Extract the [X, Y] coordinate from the center of the cell holding the provided text.  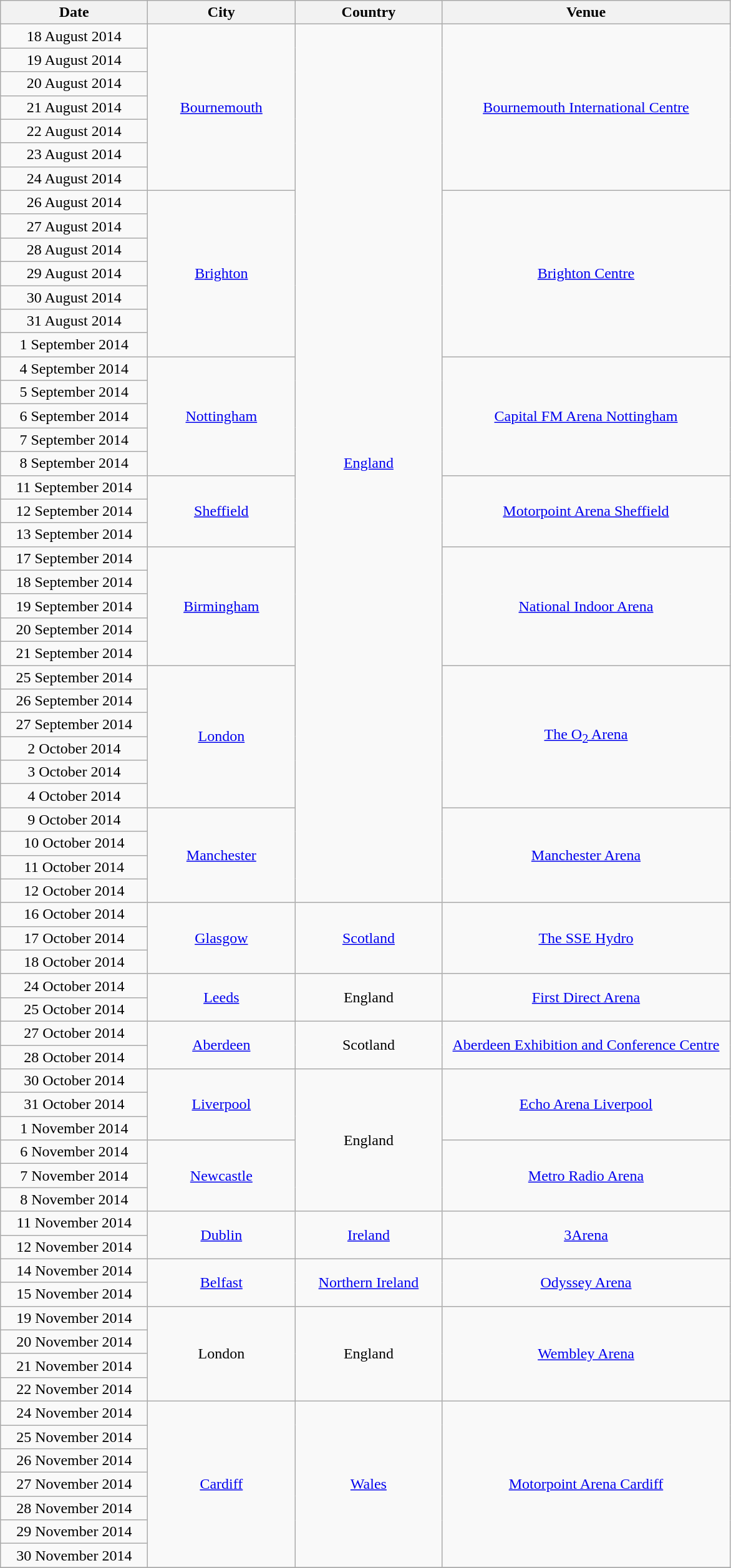
19 August 2014 [74, 60]
Birmingham [221, 606]
12 October 2014 [74, 891]
11 November 2014 [74, 1223]
9 October 2014 [74, 820]
27 November 2014 [74, 1484]
Cardiff [221, 1484]
Leeds [221, 997]
Liverpool [221, 1105]
25 October 2014 [74, 1009]
24 August 2014 [74, 178]
28 October 2014 [74, 1057]
4 September 2014 [74, 369]
City [221, 12]
22 August 2014 [74, 131]
12 September 2014 [74, 511]
27 August 2014 [74, 226]
National Indoor Arena [586, 606]
4 October 2014 [74, 796]
21 August 2014 [74, 107]
26 August 2014 [74, 202]
11 September 2014 [74, 487]
Dublin [221, 1235]
31 August 2014 [74, 321]
3 October 2014 [74, 772]
31 October 2014 [74, 1105]
5 September 2014 [74, 392]
First Direct Arena [586, 997]
18 October 2014 [74, 962]
15 November 2014 [74, 1294]
12 November 2014 [74, 1247]
Bournemouth International Centre [586, 107]
28 August 2014 [74, 249]
The SSE Hydro [586, 938]
Nottingham [221, 416]
Date [74, 12]
28 November 2014 [74, 1508]
21 September 2014 [74, 653]
1 September 2014 [74, 345]
Motorpoint Arena Sheffield [586, 511]
Motorpoint Arena Cardiff [586, 1484]
20 September 2014 [74, 629]
Venue [586, 12]
7 November 2014 [74, 1176]
8 November 2014 [74, 1199]
3Arena [586, 1235]
Echo Arena Liverpool [586, 1105]
30 August 2014 [74, 298]
2 October 2014 [74, 748]
Aberdeen Exhibition and Conference Centre [586, 1045]
30 October 2014 [74, 1081]
23 August 2014 [74, 155]
Wales [369, 1484]
21 November 2014 [74, 1365]
26 September 2014 [74, 701]
19 November 2014 [74, 1318]
Bournemouth [221, 107]
29 November 2014 [74, 1532]
Wembley Arena [586, 1353]
Manchester [221, 855]
Newcastle [221, 1176]
29 August 2014 [74, 273]
24 October 2014 [74, 985]
8 September 2014 [74, 463]
17 October 2014 [74, 938]
Aberdeen [221, 1045]
Glasgow [221, 938]
7 September 2014 [74, 440]
Belfast [221, 1282]
10 October 2014 [74, 843]
Capital FM Arena Nottingham [586, 416]
18 September 2014 [74, 582]
6 September 2014 [74, 416]
20 August 2014 [74, 84]
Metro Radio Arena [586, 1176]
11 October 2014 [74, 867]
13 September 2014 [74, 535]
22 November 2014 [74, 1389]
Ireland [369, 1235]
Country [369, 12]
25 November 2014 [74, 1436]
Northern Ireland [369, 1282]
27 September 2014 [74, 725]
24 November 2014 [74, 1413]
Sheffield [221, 511]
27 October 2014 [74, 1033]
17 September 2014 [74, 558]
30 November 2014 [74, 1556]
26 November 2014 [74, 1461]
The O2 Arena [586, 736]
18 August 2014 [74, 36]
Manchester Arena [586, 855]
Odyssey Arena [586, 1282]
Brighton [221, 273]
1 November 2014 [74, 1128]
6 November 2014 [74, 1152]
14 November 2014 [74, 1270]
16 October 2014 [74, 914]
20 November 2014 [74, 1342]
Brighton Centre [586, 273]
25 September 2014 [74, 677]
19 September 2014 [74, 606]
